Identify which cell holds the provided text, then report its (X, Y) central coordinate. 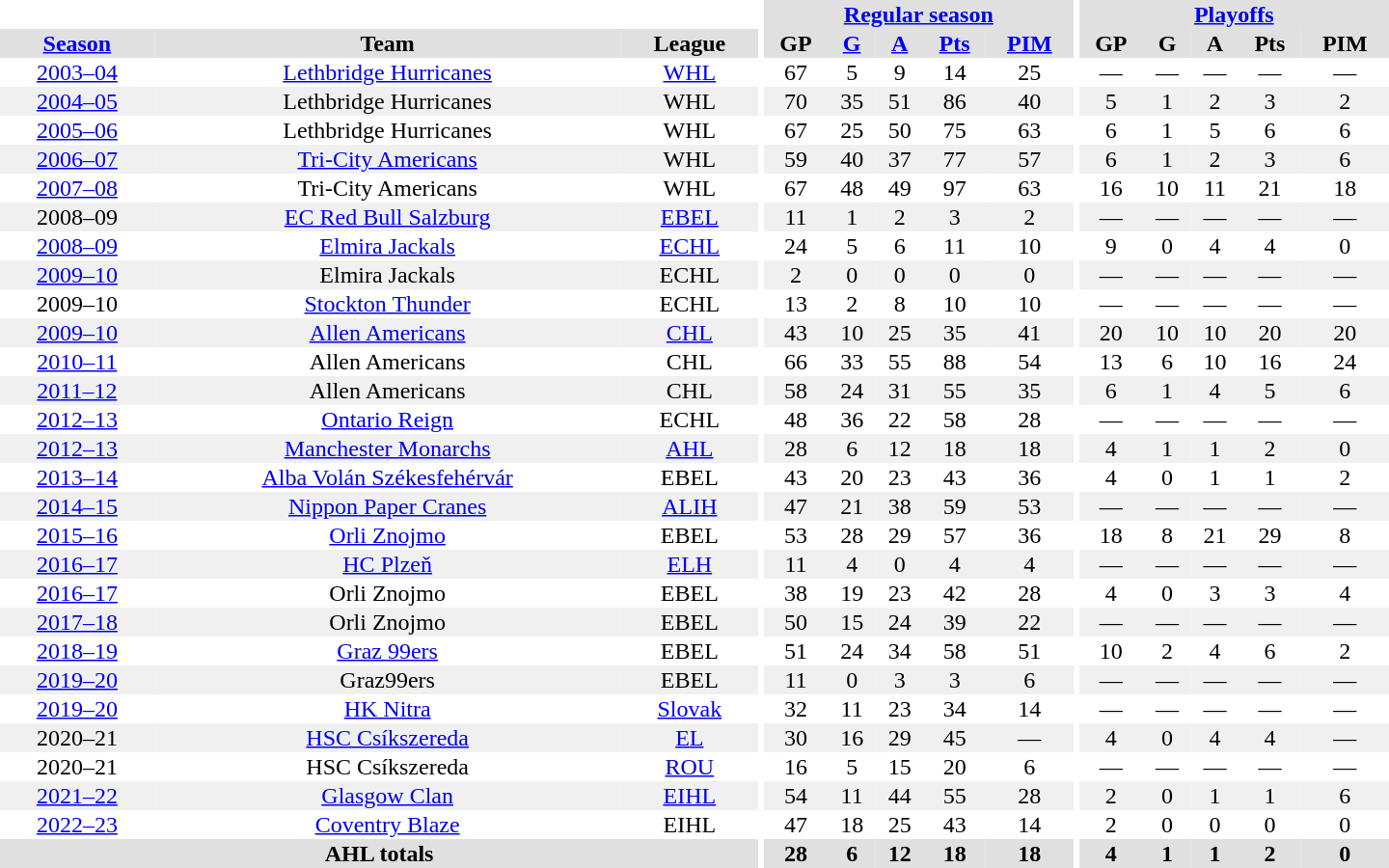
2011–12 (77, 391)
Alba Volán Székesfehérvár (388, 477)
31 (900, 391)
2021–22 (77, 796)
70 (797, 101)
2007–08 (77, 188)
2003–04 (77, 72)
77 (954, 159)
Nippon Paper Cranes (388, 506)
EC Red Bull Salzburg (388, 217)
32 (797, 709)
Slovak (691, 709)
Season (77, 43)
66 (797, 362)
Glasgow Clan (388, 796)
ALIH (691, 506)
2006–07 (77, 159)
45 (954, 738)
ELH (691, 564)
41 (1030, 333)
2013–14 (77, 477)
49 (900, 188)
Ontario Reign (388, 420)
2015–16 (77, 535)
42 (954, 593)
Graz 99ers (388, 651)
Team (388, 43)
Playoffs (1234, 14)
2004–05 (77, 101)
2010–11 (77, 362)
2022–23 (77, 825)
Regular season (918, 14)
2005–06 (77, 130)
2018–19 (77, 651)
Graz99ers (388, 680)
EL (691, 738)
Stockton Thunder (388, 304)
39 (954, 622)
75 (954, 130)
44 (900, 796)
Coventry Blaze (388, 825)
AHL (691, 448)
33 (852, 362)
2017–18 (77, 622)
88 (954, 362)
86 (954, 101)
2014–15 (77, 506)
HC Plzeň (388, 564)
ROU (691, 767)
37 (900, 159)
30 (797, 738)
19 (852, 593)
HK Nitra (388, 709)
97 (954, 188)
AHL totals (379, 854)
League (691, 43)
Manchester Monarchs (388, 448)
